From the cell containing the given text, extract its center point as (x, y) coordinate. 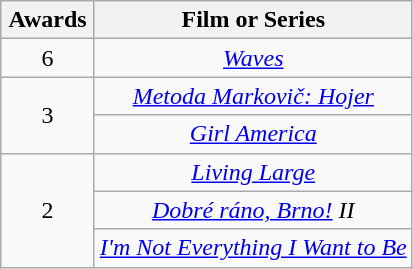
6 (48, 58)
Awards (48, 20)
3 (48, 115)
Dobré ráno, Brno! II (253, 210)
Waves (253, 58)
Metoda Markovič: Hojer (253, 96)
Living Large (253, 172)
2 (48, 210)
I'm Not Everything I Want to Be (253, 248)
Film or Series (253, 20)
Girl America (253, 134)
